Provide the (X, Y) coordinate of the cell's center where the given text is located.  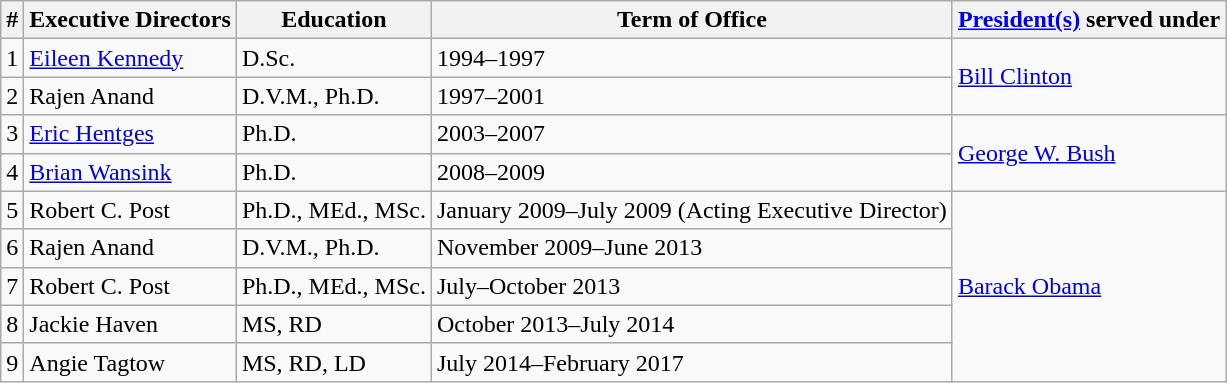
6 (12, 248)
Jackie Haven (130, 324)
Executive Directors (130, 20)
4 (12, 172)
2003–2007 (692, 134)
January 2009–July 2009 (Acting Executive Director) (692, 210)
Barack Obama (1088, 286)
Eric Hentges (130, 134)
3 (12, 134)
July–October 2013 (692, 286)
Education (334, 20)
7 (12, 286)
Brian Wansink (130, 172)
MS, RD (334, 324)
D.Sc. (334, 58)
1994–1997 (692, 58)
President(s) served under (1088, 20)
2008–2009 (692, 172)
November 2009–June 2013 (692, 248)
Eileen Kennedy (130, 58)
2 (12, 96)
July 2014–February 2017 (692, 362)
5 (12, 210)
9 (12, 362)
George W. Bush (1088, 153)
Angie Tagtow (130, 362)
# (12, 20)
1 (12, 58)
MS, RD, LD (334, 362)
8 (12, 324)
1997–2001 (692, 96)
Bill Clinton (1088, 77)
October 2013–July 2014 (692, 324)
Term of Office (692, 20)
